Return (X, Y) of the center of cell containing provided text 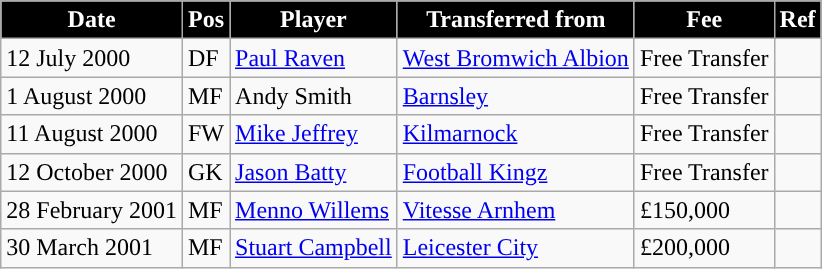
Menno Willems (314, 210)
Transferred from (516, 20)
11 August 2000 (92, 134)
Vitesse Arnhem (516, 210)
FW (206, 134)
Kilmarnock (516, 134)
£150,000 (704, 210)
Pos (206, 20)
Date (92, 20)
28 February 2001 (92, 210)
GK (206, 172)
Andy Smith (314, 96)
30 March 2001 (92, 248)
Football Kingz (516, 172)
DF (206, 58)
12 July 2000 (92, 58)
Jason Batty (314, 172)
Player (314, 20)
Leicester City (516, 248)
12 October 2000 (92, 172)
West Bromwich Albion (516, 58)
Barnsley (516, 96)
Ref (798, 20)
Mike Jeffrey (314, 134)
Paul Raven (314, 58)
£200,000 (704, 248)
Stuart Campbell (314, 248)
Fee (704, 20)
1 August 2000 (92, 96)
